Return the (x, y) coordinate for the center point of the cell that contains the specified text.  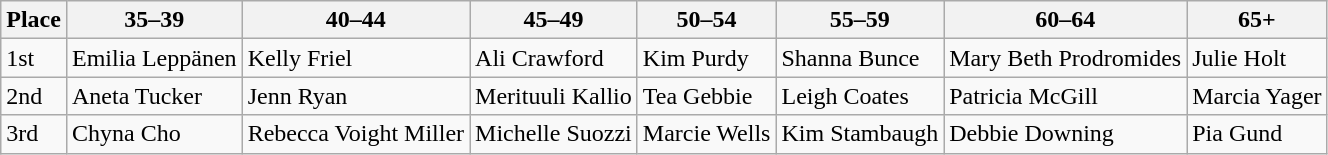
Kim Stambaugh (860, 134)
Michelle Suozzi (554, 134)
50–54 (706, 20)
2nd (34, 96)
3rd (34, 134)
Jenn Ryan (356, 96)
Julie Holt (1257, 58)
60–64 (1066, 20)
Rebecca Voight Miller (356, 134)
Marcia Yager (1257, 96)
Debbie Downing (1066, 134)
Ali Crawford (554, 58)
65+ (1257, 20)
40–44 (356, 20)
Merituuli Kallio (554, 96)
Shanna Bunce (860, 58)
Kelly Friel (356, 58)
Emilia Leppänen (154, 58)
45–49 (554, 20)
Kim Purdy (706, 58)
35–39 (154, 20)
Mary Beth Prodromides (1066, 58)
Leigh Coates (860, 96)
Tea Gebbie (706, 96)
Chyna Cho (154, 134)
Marcie Wells (706, 134)
1st (34, 58)
Pia Gund (1257, 134)
Aneta Tucker (154, 96)
55–59 (860, 20)
Patricia McGill (1066, 96)
Place (34, 20)
